Detect which cell encompasses the target text, then output its [x, y] center coordinate. 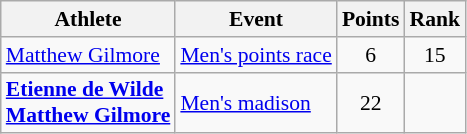
Rank [436, 19]
Matthew Gilmore [88, 55]
Men's points race [256, 55]
Event [256, 19]
Athlete [88, 19]
Men's madison [256, 102]
Etienne de WildeMatthew Gilmore [88, 102]
15 [436, 55]
6 [371, 55]
Points [371, 19]
22 [371, 102]
